Return the (x, y) coordinate for the center point of the cell that contains the specified text.  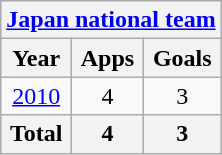
Goals (182, 58)
Year (36, 58)
Apps (108, 58)
2010 (36, 96)
Total (36, 134)
Japan national team (111, 20)
